Identify which cell holds the provided text, then report its (x, y) central coordinate. 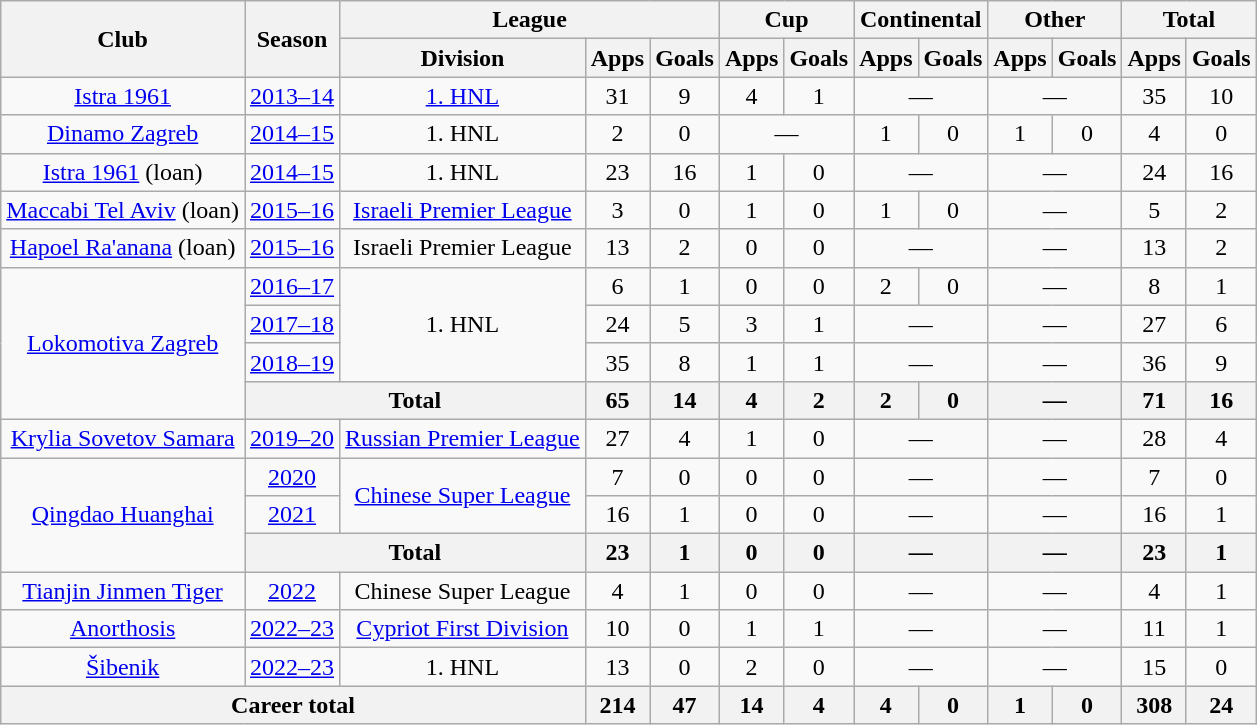
Club (123, 39)
Dinamo Zagreb (123, 134)
2016–17 (292, 286)
Anorthosis (123, 629)
Continental (921, 20)
Russian Premier League (463, 438)
65 (617, 400)
Krylia Sovetov Samara (123, 438)
11 (1154, 629)
Season (292, 39)
214 (617, 705)
2020 (292, 477)
2022 (292, 591)
47 (685, 705)
36 (1154, 362)
Other (1055, 20)
Hapoel Ra'anana (loan) (123, 248)
2013–14 (292, 96)
2017–18 (292, 324)
28 (1154, 438)
2021 (292, 515)
Division (463, 58)
Cup (786, 20)
League (530, 20)
31 (617, 96)
Cypriot First Division (463, 629)
Qingdao Huanghai (123, 515)
Maccabi Tel Aviv (loan) (123, 210)
Tianjin Jinmen Tiger (123, 591)
Istra 1961 (loan) (123, 172)
Career total (293, 705)
71 (1154, 400)
2018–19 (292, 362)
Lokomotiva Zagreb (123, 343)
15 (1154, 667)
308 (1154, 705)
Istra 1961 (123, 96)
Šibenik (123, 667)
2019–20 (292, 438)
